Pinpoint the cell where the given text exists, returning its [X, Y] midpoint coordinate. 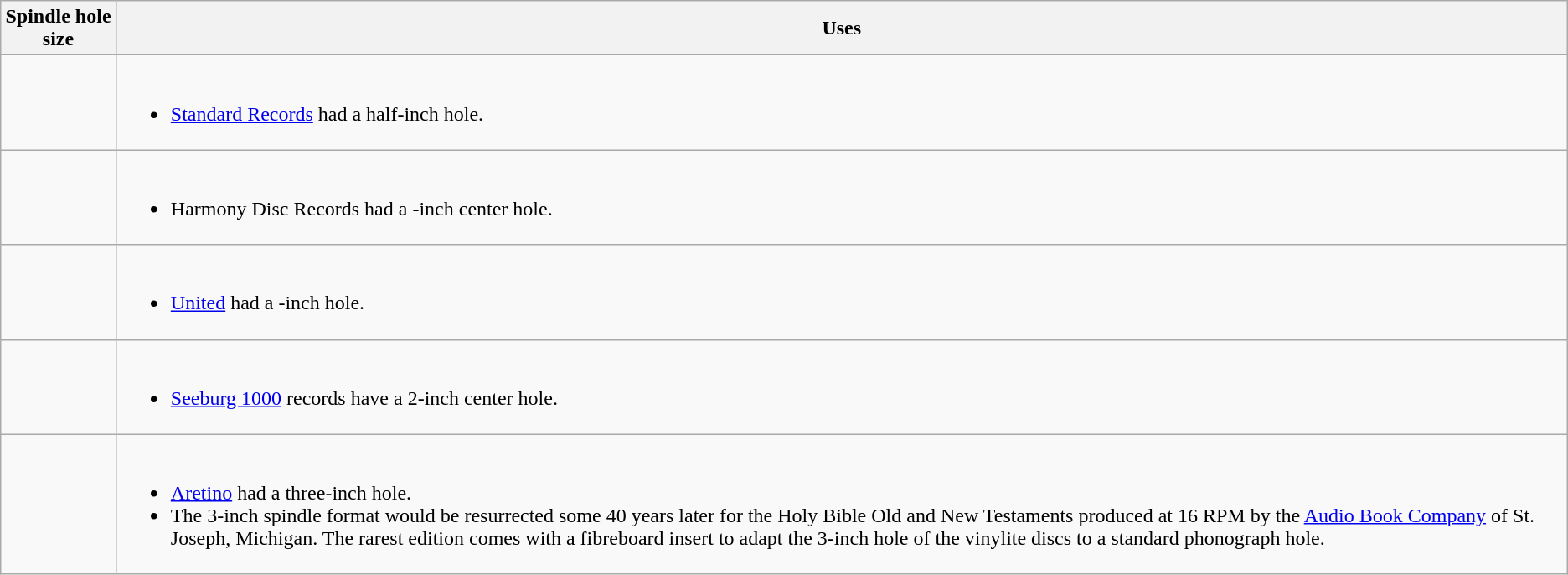
Uses [841, 28]
United had a -inch hole. [841, 292]
Seeburg 1000 records have a 2-inch center hole. [841, 387]
Harmony Disc Records had a -inch center hole. [841, 198]
Spindle hole size [59, 28]
Standard Records had a half-inch hole. [841, 102]
